From the cell containing the given text, extract its center point as (x, y) coordinate. 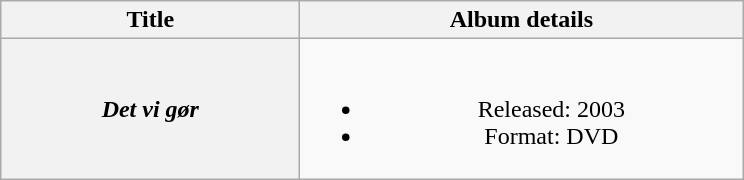
Album details (522, 20)
Released: 2003Format: DVD (522, 109)
Det vi gør (150, 109)
Title (150, 20)
